Search for the cell housing the specified text and yield its [x, y] center coordinate. 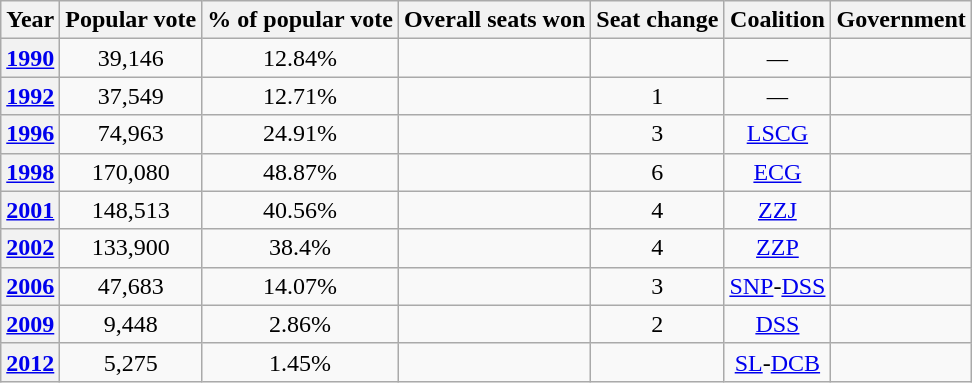
40.56% [300, 210]
1996 [30, 134]
2006 [30, 286]
ZZP [778, 248]
2.86% [300, 324]
133,900 [131, 248]
1990 [30, 58]
SL-DCB [778, 362]
2 [658, 324]
LSCG [778, 134]
6 [658, 172]
Government [901, 20]
ECG [778, 172]
SNP-DSS [778, 286]
37,549 [131, 96]
Year [30, 20]
39,146 [131, 58]
12.71% [300, 96]
DSS [778, 324]
2002 [30, 248]
ZZJ [778, 210]
Seat change [658, 20]
170,080 [131, 172]
48.87% [300, 172]
5,275 [131, 362]
Overall seats won [494, 20]
9,448 [131, 324]
2012 [30, 362]
% of popular vote [300, 20]
24.91% [300, 134]
Coalition [778, 20]
74,963 [131, 134]
148,513 [131, 210]
Popular vote [131, 20]
1992 [30, 96]
1.45% [300, 362]
1 [658, 96]
47,683 [131, 286]
2001 [30, 210]
14.07% [300, 286]
1998 [30, 172]
12.84% [300, 58]
2009 [30, 324]
38.4% [300, 248]
